Provide the [X, Y] coordinate of the cell's center where the given text is located.  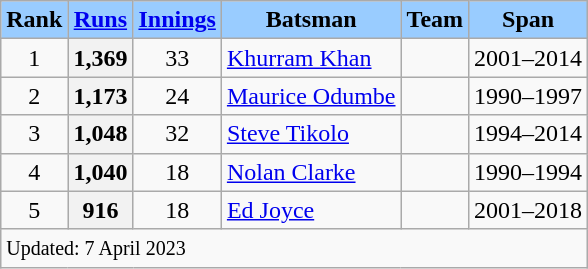
1 [34, 58]
Updated: 7 April 2023 [294, 248]
32 [177, 134]
1990–1994 [528, 172]
24 [177, 96]
4 [34, 172]
1994–2014 [528, 134]
1,048 [100, 134]
916 [100, 210]
Nolan Clarke [311, 172]
Steve Tikolo [311, 134]
Ed Joyce [311, 210]
1,040 [100, 172]
Runs [100, 20]
2001–2018 [528, 210]
1,173 [100, 96]
Batsman [311, 20]
Khurram Khan [311, 58]
Span [528, 20]
Innings [177, 20]
1,369 [100, 58]
3 [34, 134]
2001–2014 [528, 58]
2 [34, 96]
33 [177, 58]
Maurice Odumbe [311, 96]
5 [34, 210]
1990–1997 [528, 96]
Team [435, 20]
Rank [34, 20]
